Provide the (X, Y) coordinate of the cell's center where the given text is located.  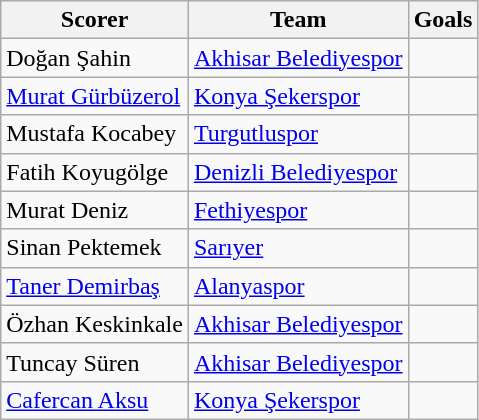
Goals (443, 20)
Team (298, 20)
Fatih Koyugölge (95, 172)
Sarıyer (298, 248)
Sinan Pektemek (95, 248)
Mustafa Kocabey (95, 134)
Fethiyespor (298, 210)
Denizli Belediyespor (298, 172)
Murat Gürbüzerol (95, 96)
Scorer (95, 20)
Alanyaspor (298, 286)
Turgutluspor (298, 134)
Murat Deniz (95, 210)
Doğan Şahin (95, 58)
Taner Demirbaş (95, 286)
Cafercan Aksu (95, 400)
Tuncay Süren (95, 362)
Özhan Keskinkale (95, 324)
